Capture the cell that displays the provided text and extract its (x, y) central coordinate. 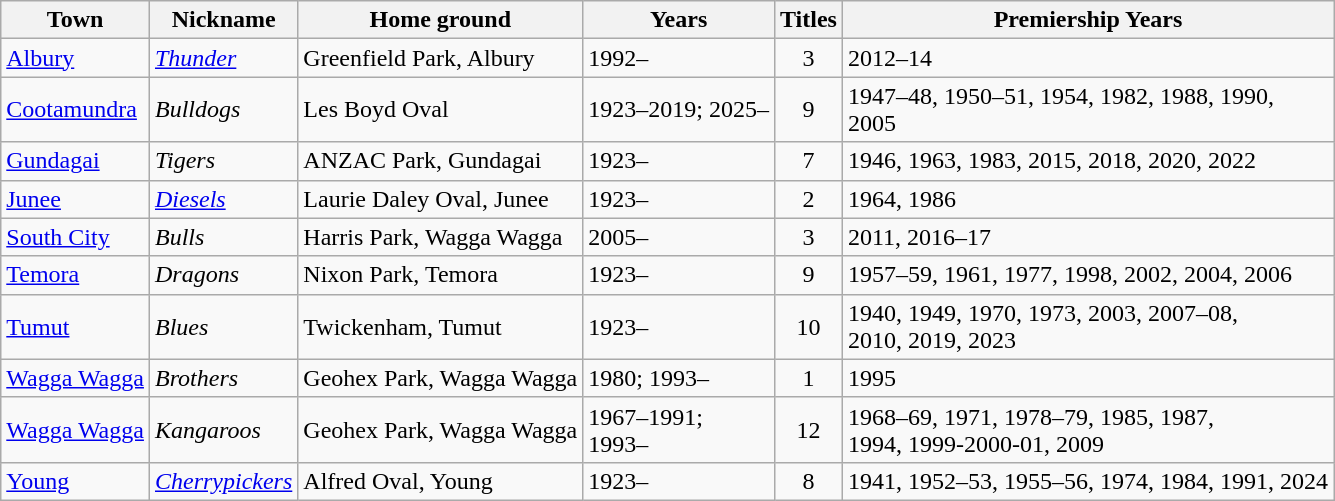
Nixon Park, Temora (440, 275)
Town (76, 20)
Home ground (440, 20)
1941, 1952–53, 1955–56, 1974, 1984, 1991, 2024 (1088, 481)
2005– (679, 237)
Albury (76, 58)
Young (76, 481)
Diesels (223, 199)
Blues (223, 326)
7 (808, 161)
ANZAC Park, Gundagai (440, 161)
Nickname (223, 20)
1964, 1986 (1088, 199)
1957–59, 1961, 1977, 1998, 2002, 2004, 2006 (1088, 275)
Tigers (223, 161)
Alfred Oval, Young (440, 481)
2011, 2016–17 (1088, 237)
Titles (808, 20)
1995 (1088, 378)
1980; 1993– (679, 378)
1923–2019; 2025– (679, 110)
Gundagai (76, 161)
1940, 1949, 1970, 1973, 2003, 2007–08,2010, 2019, 2023 (1088, 326)
10 (808, 326)
1947–48, 1950–51, 1954, 1982, 1988, 1990,2005 (1088, 110)
Junee (76, 199)
1967–1991;1993– (679, 430)
Cootamundra (76, 110)
2 (808, 199)
Twickenham, Tumut (440, 326)
Bulldogs (223, 110)
Thunder (223, 58)
Greenfield Park, Albury (440, 58)
South City (76, 237)
2012–14 (1088, 58)
8 (808, 481)
Dragons (223, 275)
Tumut (76, 326)
Laurie Daley Oval, Junee (440, 199)
1992– (679, 58)
12 (808, 430)
Kangaroos (223, 430)
1968–69, 1971, 1978–79, 1985, 1987,1994, 1999-2000-01, 2009 (1088, 430)
Temora (76, 275)
Years (679, 20)
Bulls (223, 237)
Harris Park, Wagga Wagga (440, 237)
Brothers (223, 378)
1 (808, 378)
Cherrypickers (223, 481)
Les Boyd Oval (440, 110)
Premiership Years (1088, 20)
1946, 1963, 1983, 2015, 2018, 2020, 2022 (1088, 161)
